For the text-containing cell, return its midpoint in (x, y) coordinate format. 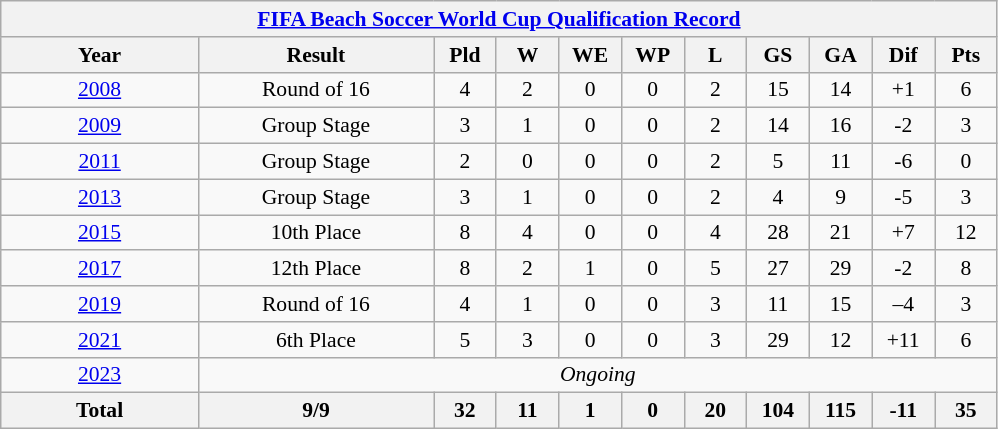
Pld (466, 55)
GS (778, 55)
+11 (904, 340)
+7 (904, 233)
2013 (100, 197)
2015 (100, 233)
20 (716, 411)
-5 (904, 197)
GA (840, 55)
32 (466, 411)
12th Place (316, 269)
Total (100, 411)
Dif (904, 55)
2008 (100, 90)
2019 (100, 304)
10th Place (316, 233)
35 (966, 411)
2017 (100, 269)
Pts (966, 55)
2009 (100, 126)
-6 (904, 162)
Ongoing (598, 375)
16 (840, 126)
104 (778, 411)
FIFA Beach Soccer World Cup Qualification Record (499, 19)
21 (840, 233)
9 (840, 197)
WE (590, 55)
WP (652, 55)
27 (778, 269)
Result (316, 55)
Year (100, 55)
–4 (904, 304)
-11 (904, 411)
L (716, 55)
6th Place (316, 340)
9/9 (316, 411)
28 (778, 233)
2023 (100, 375)
115 (840, 411)
2021 (100, 340)
2011 (100, 162)
W (528, 55)
+1 (904, 90)
